Return the [x, y] coordinate for the center point of the cell that contains the specified text.  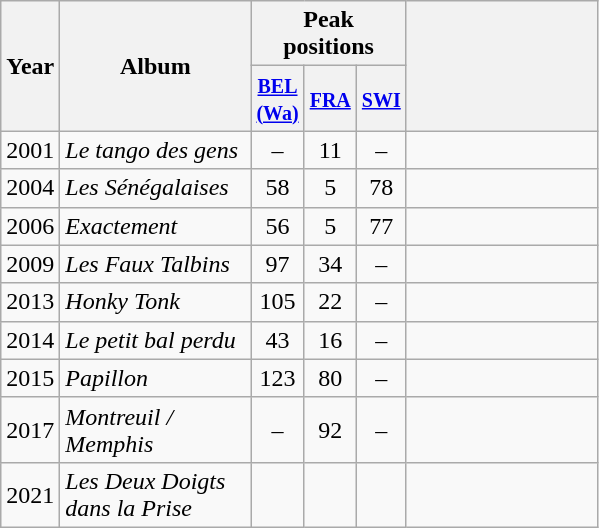
Montreuil / Memphis [156, 430]
34 [330, 264]
2004 [30, 188]
58 [278, 188]
92 [330, 430]
2015 [30, 378]
2014 [30, 340]
SWI [381, 98]
97 [278, 264]
Album [156, 66]
Les Faux Talbins [156, 264]
43 [278, 340]
16 [330, 340]
BEL (Wa) [278, 98]
2001 [30, 150]
2006 [30, 226]
Le petit bal perdu [156, 340]
123 [278, 378]
11 [330, 150]
Honky Tonk [156, 302]
Exactement [156, 226]
2013 [30, 302]
56 [278, 226]
Peak positions [328, 34]
Le tango des gens [156, 150]
Les Deux Doigts dans la Prise [156, 494]
80 [330, 378]
2017 [30, 430]
2021 [30, 494]
77 [381, 226]
Papillon [156, 378]
105 [278, 302]
22 [330, 302]
FRA [330, 98]
Les Sénégalaises [156, 188]
2009 [30, 264]
Year [30, 66]
78 [381, 188]
